Provide the (x, y) coordinate of the cell's center where the given text is located.  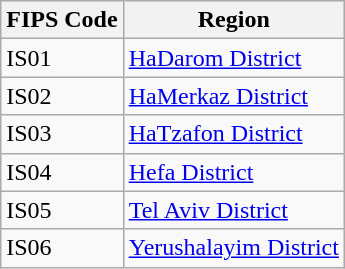
IS04 (62, 172)
Hefa District (234, 172)
IS01 (62, 58)
IS05 (62, 210)
Tel Aviv District (234, 210)
IS02 (62, 96)
HaMerkaz District (234, 96)
IS06 (62, 248)
IS03 (62, 134)
FIPS Code (62, 20)
Region (234, 20)
HaTzafon District (234, 134)
HaDarom District (234, 58)
Yerushalayim District (234, 248)
